Identify which cell holds the provided text, then report its (X, Y) central coordinate. 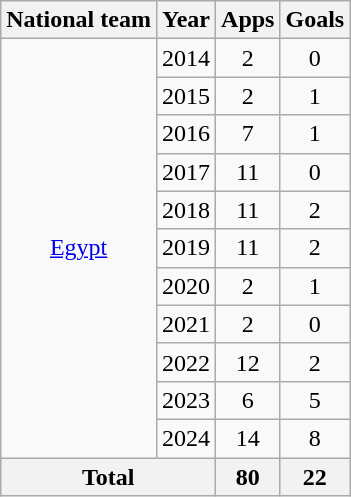
Apps (248, 20)
6 (248, 400)
2022 (186, 362)
Total (108, 477)
2015 (186, 96)
2017 (186, 172)
7 (248, 134)
2021 (186, 324)
Year (186, 20)
2024 (186, 438)
8 (315, 438)
2023 (186, 400)
12 (248, 362)
14 (248, 438)
22 (315, 477)
National team (79, 20)
2018 (186, 210)
5 (315, 400)
80 (248, 477)
2020 (186, 286)
2019 (186, 248)
Goals (315, 20)
2014 (186, 58)
Egypt (79, 248)
2016 (186, 134)
